Locate the cell with the specified text and output its (X, Y) center coordinate. 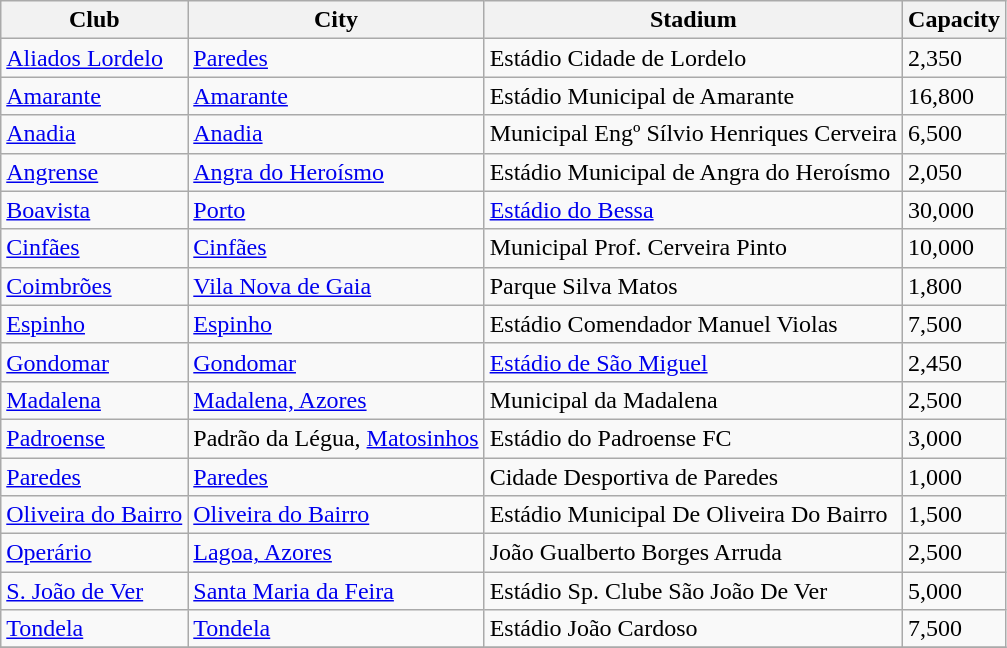
Coimbrões (94, 286)
Madalena (94, 400)
30,000 (954, 210)
Estádio Municipal De Oliveira Do Bairro (693, 515)
1,800 (954, 286)
Municipal Engº Sílvio Henriques Cerveira (693, 134)
Municipal Prof. Cerveira Pinto (693, 248)
Estádio do Padroense FC (693, 438)
Angra do Heroísmo (336, 172)
16,800 (954, 96)
Padrão da Légua, Matosinhos (336, 438)
City (336, 20)
5,000 (954, 591)
Estádio Municipal de Amarante (693, 96)
Estádio Municipal de Angra do Heroísmo (693, 172)
Operário (94, 553)
Cidade Desportiva de Paredes (693, 477)
Vila Nova de Gaia (336, 286)
Padroense (94, 438)
Stadium (693, 20)
Lagoa, Azores (336, 553)
Boavista (94, 210)
Porto (336, 210)
Estádio Comendador Manuel Violas (693, 324)
João Gualberto Borges Arruda (693, 553)
2,350 (954, 58)
Madalena, Azores (336, 400)
Estádio Cidade de Lordelo (693, 58)
Capacity (954, 20)
10,000 (954, 248)
2,450 (954, 362)
Club (94, 20)
Estádio João Cardoso (693, 629)
S. João de Ver (94, 591)
Angrense (94, 172)
Municipal da Madalena (693, 400)
Estádio de São Miguel (693, 362)
1,500 (954, 515)
Aliados Lordelo (94, 58)
2,050 (954, 172)
3,000 (954, 438)
1,000 (954, 477)
Parque Silva Matos (693, 286)
Estádio do Bessa (693, 210)
Estádio Sp. Clube São João De Ver (693, 591)
Santa Maria da Feira (336, 591)
6,500 (954, 134)
